Capture the cell that displays the provided text and extract its [x, y] central coordinate. 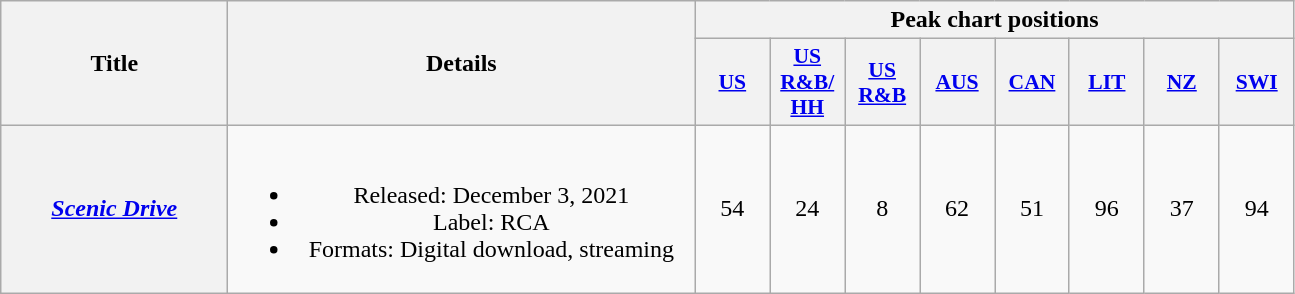
54 [732, 208]
94 [1256, 208]
SWI [1256, 82]
Scenic Drive [114, 208]
37 [1182, 208]
LIT [1106, 82]
Peak chart positions [994, 20]
51 [1032, 208]
8 [882, 208]
CAN [1032, 82]
NZ [1182, 82]
Released: December 3, 2021Label: RCAFormats: Digital download, streaming [462, 208]
AUS [958, 82]
US [732, 82]
US R&B [882, 82]
96 [1106, 208]
Details [462, 64]
24 [808, 208]
62 [958, 208]
USR&B/HH [808, 82]
Title [114, 64]
